Identify which cell holds the provided text, then report its [x, y] central coordinate. 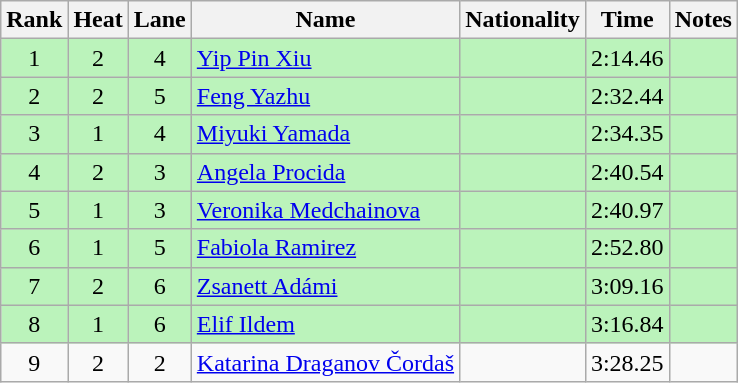
Fabiola Ramirez [325, 248]
2:14.46 [627, 58]
Katarina Draganov Čordaš [325, 362]
Nationality [523, 20]
8 [34, 324]
Elif Ildem [325, 324]
Time [627, 20]
Name [325, 20]
3:16.84 [627, 324]
3:09.16 [627, 286]
Veronika Medchainova [325, 210]
3:28.25 [627, 362]
Zsanett Adámi [325, 286]
2:40.54 [627, 172]
2:40.97 [627, 210]
Yip Pin Xiu [325, 58]
Miyuki Yamada [325, 134]
Rank [34, 20]
Feng Yazhu [325, 96]
Notes [703, 20]
Angela Procida [325, 172]
9 [34, 362]
2:34.35 [627, 134]
2:32.44 [627, 96]
2:52.80 [627, 248]
Heat [98, 20]
Lane [160, 20]
7 [34, 286]
